Provide the (x, y) coordinate of the cell's center where the given text is located.  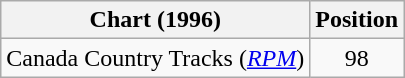
98 (357, 58)
Position (357, 20)
Chart (1996) (156, 20)
Canada Country Tracks (RPM) (156, 58)
